Search for the cell housing the specified text and yield its (X, Y) center coordinate. 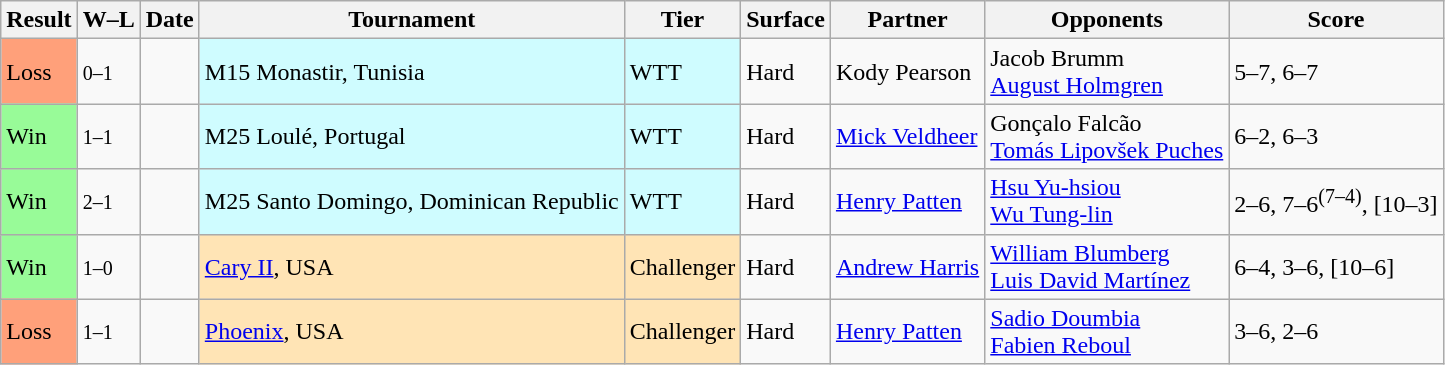
Hsu Yu-hsiou Wu Tung-lin (1107, 202)
Phoenix, USA (412, 332)
Opponents (1107, 20)
Tier (682, 20)
Score (1336, 20)
Cary II, USA (412, 266)
M25 Santo Domingo, Dominican Republic (412, 202)
Date (170, 20)
Mick Veldheer (907, 136)
6–4, 3–6, [10–6] (1336, 266)
0–1 (108, 72)
6–2, 6–3 (1336, 136)
2–6, 7–6(7–4), [10–3] (1336, 202)
William Blumberg Luis David Martínez (1107, 266)
Result (39, 20)
2–1 (108, 202)
5–7, 6–7 (1336, 72)
M15 Monastir, Tunisia (412, 72)
Jacob Brumm August Holmgren (1107, 72)
3–6, 2–6 (1336, 332)
Tournament (412, 20)
Kody Pearson (907, 72)
Surface (786, 20)
Andrew Harris (907, 266)
1–0 (108, 266)
M25 Loulé, Portugal (412, 136)
W–L (108, 20)
Gonçalo Falcão Tomás Lipovšek Puches (1107, 136)
Sadio Doumbia Fabien Reboul (1107, 332)
Partner (907, 20)
